Output the (X, Y) coordinate of the center of the cell containing the given text.  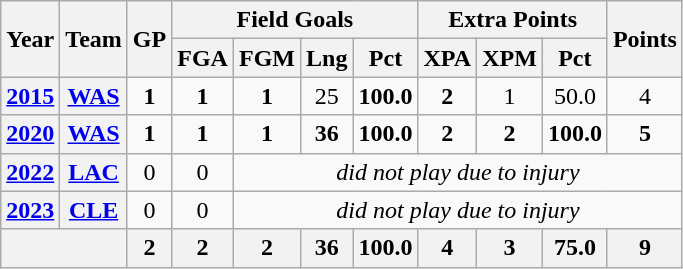
Field Goals (295, 20)
50.0 (574, 96)
75.0 (574, 248)
3 (510, 248)
FGM (266, 58)
5 (644, 134)
LAC (94, 172)
Points (644, 39)
2015 (30, 96)
2023 (30, 210)
Year (30, 39)
2022 (30, 172)
CLE (94, 210)
Extra Points (512, 20)
25 (327, 96)
GP (149, 39)
9 (644, 248)
XPA (448, 58)
2020 (30, 134)
Lng (327, 58)
XPM (510, 58)
FGA (203, 58)
Team (94, 39)
